Output the (x, y) coordinate of the center of the cell containing the given text.  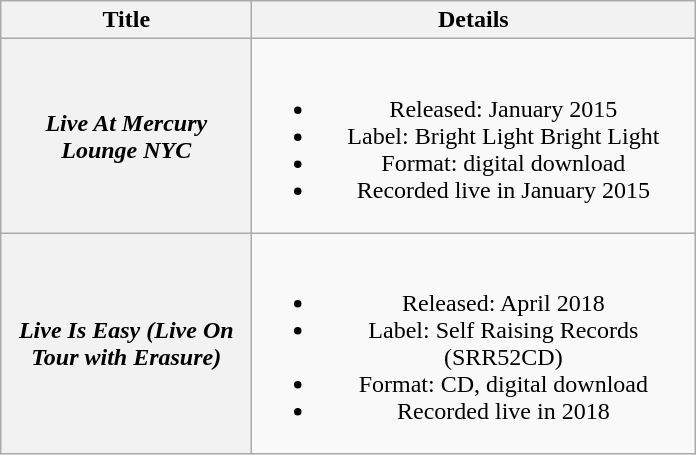
Released: April 2018Label: Self Raising Records (SRR52CD)Format: CD, digital downloadRecorded live in 2018 (474, 344)
Released: January 2015Label: Bright Light Bright LightFormat: digital downloadRecorded live in January 2015 (474, 136)
Live At Mercury Lounge NYC (126, 136)
Details (474, 20)
Title (126, 20)
Live Is Easy (Live On Tour with Erasure) (126, 344)
